Locate the cell with the specified text and output its [x, y] center coordinate. 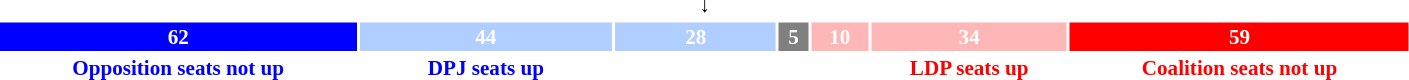
34 [968, 36]
44 [486, 36]
5 [794, 36]
10 [840, 36]
28 [696, 36]
62 [178, 36]
59 [1240, 36]
